Extract the [X, Y] coordinate from the center of the cell holding the provided text.  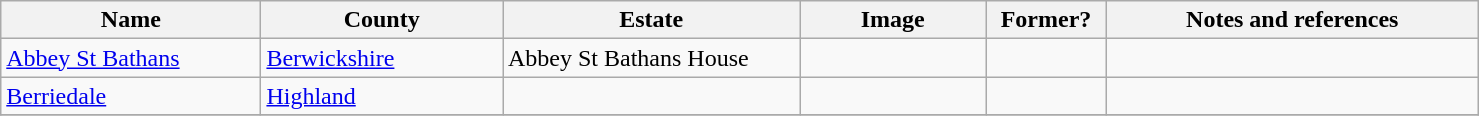
Berwickshire [382, 58]
County [382, 20]
Estate [650, 20]
Image [893, 20]
Name [131, 20]
Berriedale [131, 96]
Notes and references [1292, 20]
Highland [382, 96]
Abbey St Bathans House [650, 58]
Former? [1046, 20]
Abbey St Bathans [131, 58]
